From the cell containing the given text, extract its center point as (x, y) coordinate. 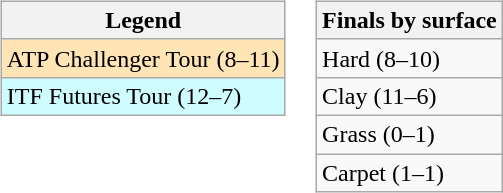
Clay (11–6) (410, 96)
ITF Futures Tour (12–7) (143, 96)
ATP Challenger Tour (8–11) (143, 58)
Legend (143, 20)
Grass (0–1) (410, 134)
Hard (8–10) (410, 58)
Carpet (1–1) (410, 173)
Finals by surface (410, 20)
